From the cell containing the given text, extract its center point as [x, y] coordinate. 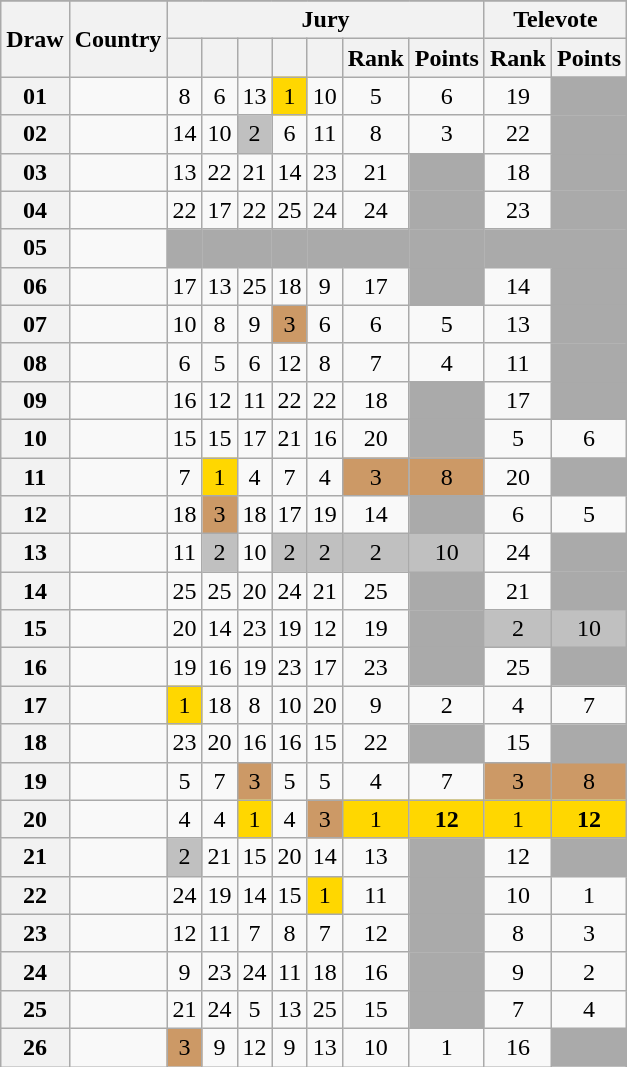
01 [35, 96]
08 [35, 362]
Country [118, 39]
04 [35, 210]
09 [35, 400]
Draw [35, 39]
02 [35, 134]
06 [35, 286]
26 [35, 1047]
Televote [555, 20]
05 [35, 248]
Jury [326, 20]
07 [35, 324]
03 [35, 172]
